For the text-containing cell, return its midpoint in [X, Y] coordinate format. 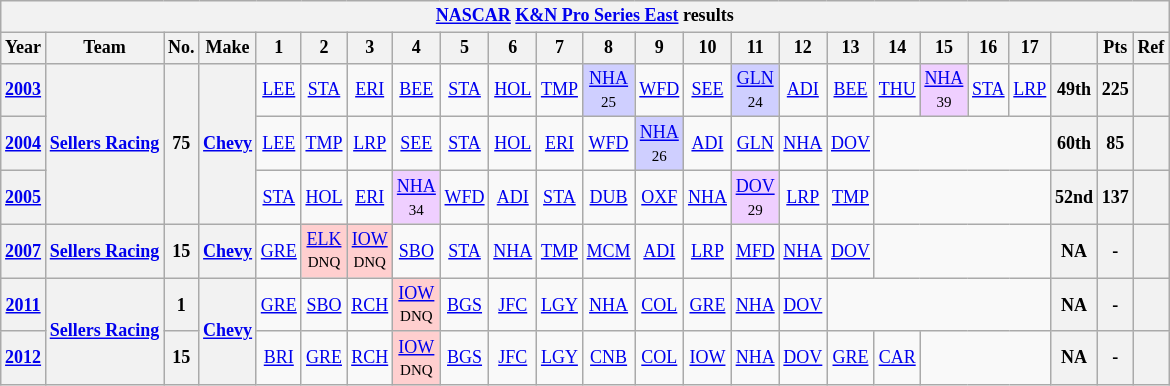
75 [182, 144]
60th [1074, 144]
Team [104, 48]
9 [660, 48]
4 [417, 48]
2007 [24, 251]
THU [897, 90]
12 [803, 48]
225 [1115, 90]
NHA26 [660, 144]
137 [1115, 197]
11 [755, 48]
CAR [897, 358]
2003 [24, 90]
OXF [660, 197]
Make [228, 48]
17 [1030, 48]
16 [988, 48]
NASCAR K&N Pro Series East results [585, 16]
3 [370, 48]
10 [708, 48]
2004 [24, 144]
Year [24, 48]
2005 [24, 197]
DUB [608, 197]
6 [513, 48]
7 [560, 48]
2012 [24, 358]
2 [324, 48]
DOV29 [755, 197]
ELKDNQ [324, 251]
NHA25 [608, 90]
49th [1074, 90]
MCM [608, 251]
5 [464, 48]
52nd [1074, 197]
2011 [24, 305]
BRI [278, 358]
MFD [755, 251]
GLN [755, 144]
8 [608, 48]
Pts [1115, 48]
CNB [608, 358]
13 [851, 48]
GLN24 [755, 90]
NHA34 [417, 197]
85 [1115, 144]
Ref [1151, 48]
IOW [708, 358]
14 [897, 48]
No. [182, 48]
NHA39 [944, 90]
